Locate the cell with the specified text and output its (x, y) center coordinate. 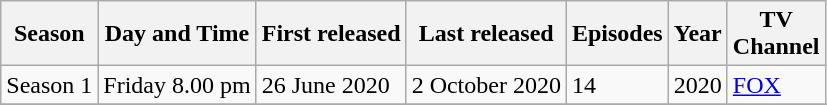
Last released (486, 34)
Day and Time (177, 34)
Year (698, 34)
Friday 8.00 pm (177, 85)
2020 (698, 85)
Episodes (617, 34)
Season 1 (50, 85)
First released (331, 34)
TVChannel (776, 34)
14 (617, 85)
2 October 2020 (486, 85)
FOX (776, 85)
26 June 2020 (331, 85)
Season (50, 34)
